Capture the cell that displays the provided text and extract its [X, Y] central coordinate. 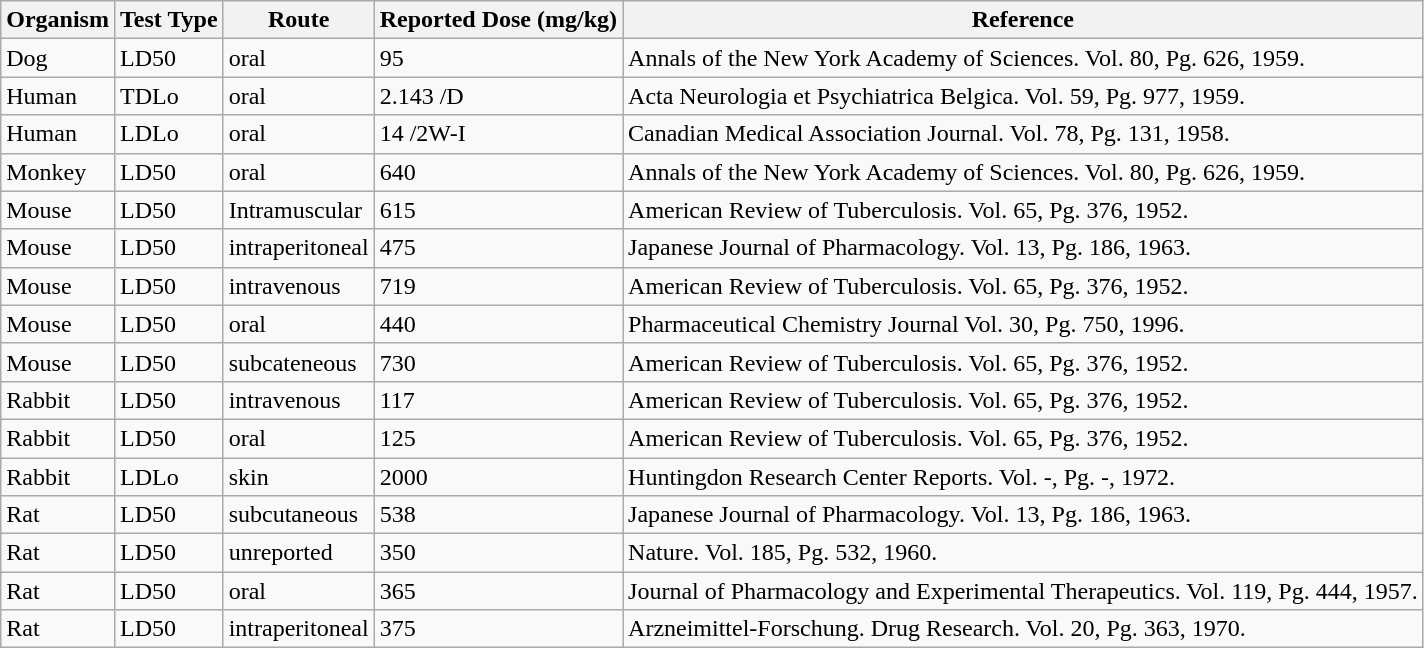
Acta Neurologia et Psychiatrica Belgica. Vol. 59, Pg. 977, 1959. [1024, 96]
unreported [298, 553]
Canadian Medical Association Journal. Vol. 78, Pg. 131, 1958. [1024, 134]
365 [498, 591]
Route [298, 20]
730 [498, 362]
Monkey [58, 172]
95 [498, 58]
538 [498, 515]
615 [498, 210]
375 [498, 629]
Nature. Vol. 185, Pg. 532, 1960. [1024, 553]
Dog [58, 58]
2.143 /D [498, 96]
TDLo [168, 96]
350 [498, 553]
640 [498, 172]
Pharmaceutical Chemistry Journal Vol. 30, Pg. 750, 1996. [1024, 324]
14 /2W-I [498, 134]
skin [298, 477]
Huntingdon Research Center Reports. Vol. -, Pg. -, 1972. [1024, 477]
440 [498, 324]
Reported Dose (mg/kg) [498, 20]
Arzneimittel-Forschung. Drug Research. Vol. 20, Pg. 363, 1970. [1024, 629]
475 [498, 248]
117 [498, 400]
Intramuscular [298, 210]
Reference [1024, 20]
125 [498, 438]
Organism [58, 20]
Journal of Pharmacology and Experimental Therapeutics. Vol. 119, Pg. 444, 1957. [1024, 591]
subcutaneous [298, 515]
719 [498, 286]
2000 [498, 477]
subcateneous [298, 362]
Test Type [168, 20]
